Pinpoint the cell where the given text exists, returning its [X, Y] midpoint coordinate. 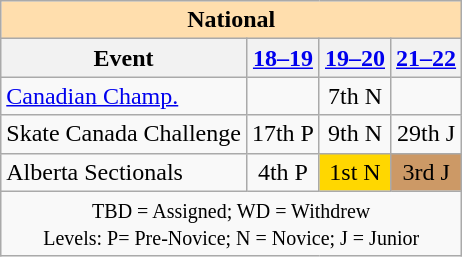
Event [124, 58]
19–20 [354, 58]
9th N [354, 134]
3rd J [426, 172]
29th J [426, 134]
4th P [282, 172]
21–22 [426, 58]
Canadian Champ. [124, 96]
Alberta Sectionals [124, 172]
National [232, 20]
1st N [354, 172]
7th N [354, 96]
Skate Canada Challenge [124, 134]
17th P [282, 134]
TBD = Assigned; WD = Withdrew Levels: P= Pre-Novice; N = Novice; J = Junior [232, 224]
18–19 [282, 58]
